Detect which cell encompasses the target text, then output its [x, y] center coordinate. 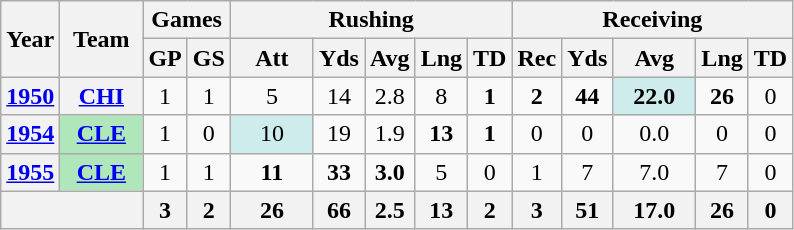
Team [102, 39]
CHI [102, 96]
1954 [30, 134]
11 [272, 172]
10 [272, 134]
Rushing [371, 20]
51 [588, 210]
1955 [30, 172]
2.5 [390, 210]
Receiving [652, 20]
3.0 [390, 172]
66 [338, 210]
Year [30, 39]
GS [208, 58]
7.0 [654, 172]
GP [165, 58]
17.0 [654, 210]
19 [338, 134]
14 [338, 96]
1.9 [390, 134]
1950 [30, 96]
22.0 [654, 96]
33 [338, 172]
Rec [537, 58]
2.8 [390, 96]
Att [272, 58]
Games [186, 20]
44 [588, 96]
8 [441, 96]
0.0 [654, 134]
